From the cell containing the given text, extract its center point as (x, y) coordinate. 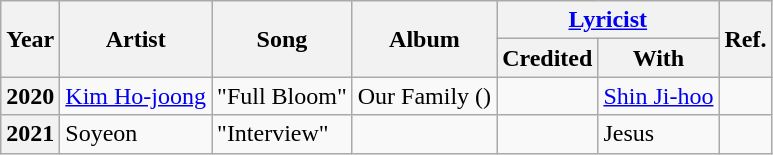
Jesus (658, 134)
2021 (30, 134)
Lyricist (608, 20)
Song (282, 39)
Album (424, 39)
"Interview" (282, 134)
Ref. (746, 39)
Credited (548, 58)
Year (30, 39)
Artist (136, 39)
"Full Bloom" (282, 96)
Soyeon (136, 134)
Our Family () (424, 96)
2020 (30, 96)
Shin Ji-hoo (658, 96)
With (658, 58)
Kim Ho-joong (136, 96)
